Locate the cell with the specified text and output its [x, y] center coordinate. 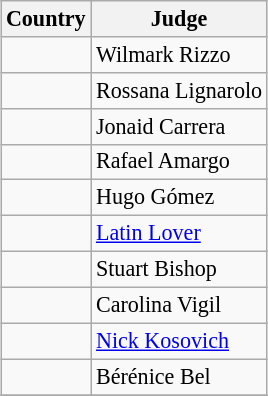
Hugo Gómez [179, 198]
Carolina Vigil [179, 305]
Judge [179, 18]
Rafael Amargo [179, 162]
Rossana Lignarolo [179, 90]
Jonaid Carrera [179, 126]
Country [46, 18]
Latin Lover [179, 233]
Nick Kosovich [179, 341]
Bérénice Bel [179, 377]
Wilmark Rizzo [179, 54]
Stuart Bishop [179, 269]
